Search for the cell housing the specified text and yield its (x, y) center coordinate. 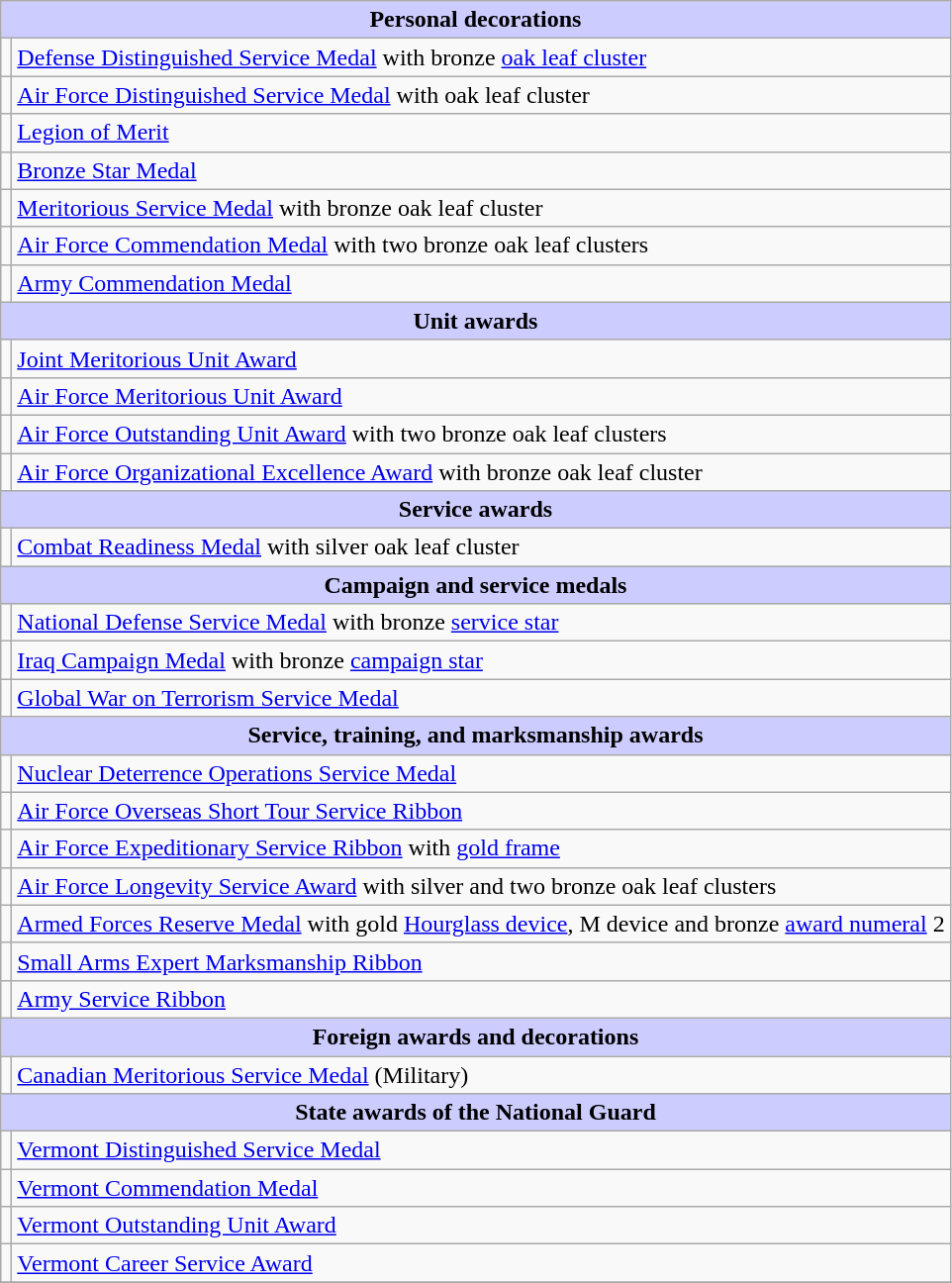
Campaign and service medals (475, 585)
Bronze Star Medal (481, 170)
Vermont Commendation Medal (481, 1188)
Small Arms Expert Marksmanship Ribbon (481, 961)
National Defense Service Medal with bronze service star (481, 623)
Service awards (475, 510)
Air Force Expeditionary Service Ribbon with gold frame (481, 848)
Meritorious Service Medal with bronze oak leaf cluster (481, 208)
Legion of Merit (481, 133)
Vermont Distinguished Service Medal (481, 1150)
Armed Forces Reserve Medal with gold Hourglass device, M device and bronze award numeral 2 (481, 924)
Vermont Outstanding Unit Award (481, 1226)
Personal decorations (475, 20)
Air Force Meritorious Unit Award (481, 396)
Vermont Career Service Award (481, 1263)
Global War on Terrorism Service Medal (481, 698)
Service, training, and marksmanship awards (475, 736)
Army Commendation Medal (481, 283)
Iraq Campaign Medal with bronze campaign star (481, 660)
Foreign awards and decorations (475, 1036)
Canadian Meritorious Service Medal (Military) (481, 1074)
Air Force Distinguished Service Medal with oak leaf cluster (481, 95)
Nuclear Deterrence Operations Service Medal (481, 773)
Air Force Organizational Excellence Award with bronze oak leaf cluster (481, 472)
Army Service Ribbon (481, 999)
Combat Readiness Medal with silver oak leaf cluster (481, 547)
Unit awards (475, 321)
Air Force Outstanding Unit Award with two bronze oak leaf clusters (481, 434)
State awards of the National Guard (475, 1113)
Air Force Longevity Service Award with silver and two bronze oak leaf clusters (481, 886)
Joint Meritorious Unit Award (481, 358)
Defense Distinguished Service Medal with bronze oak leaf cluster (481, 57)
Air Force Overseas Short Tour Service Ribbon (481, 811)
Air Force Commendation Medal with two bronze oak leaf clusters (481, 246)
